From the cell containing the given text, extract its center point as (X, Y) coordinate. 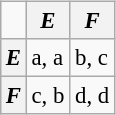
a, a (48, 58)
d, d (92, 96)
c, b (48, 96)
b, c (92, 58)
